Search for the cell housing the specified text and yield its [x, y] center coordinate. 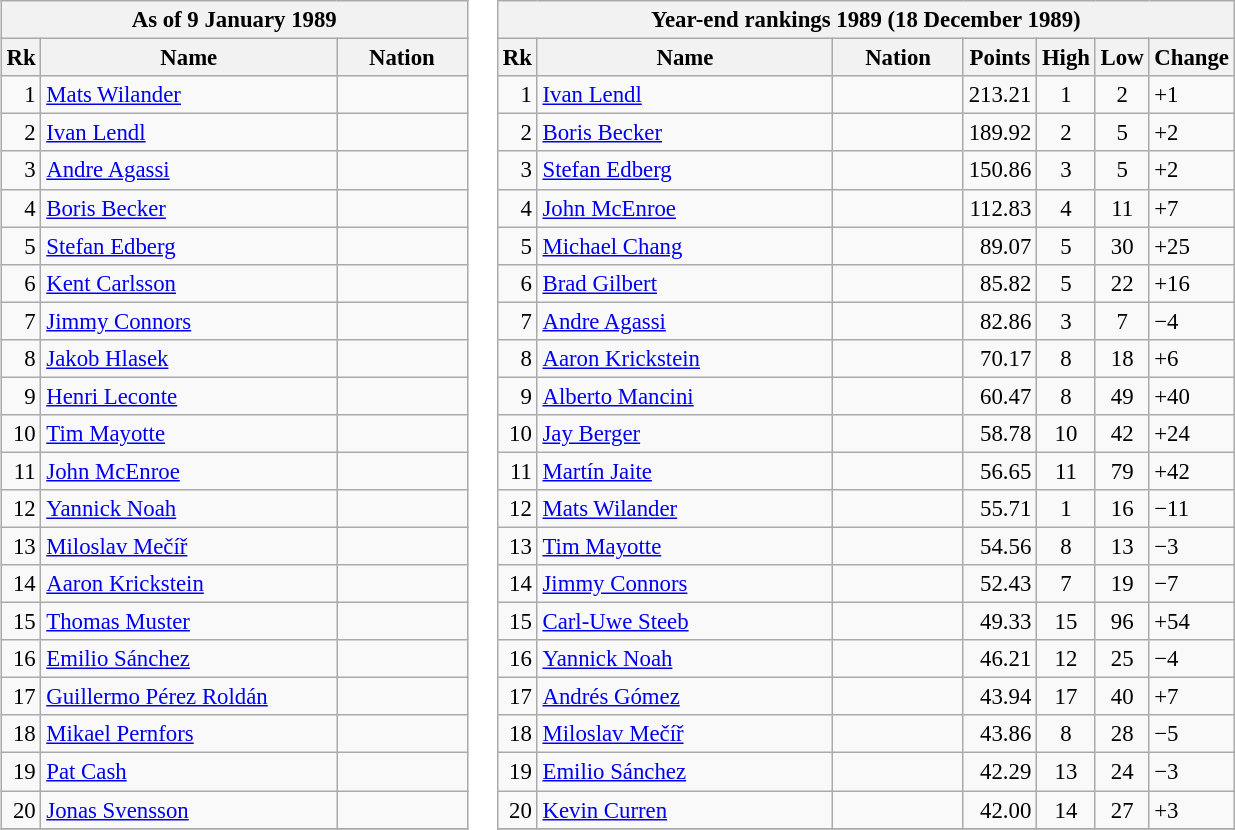
Kent Carlsson [189, 283]
+40 [1192, 396]
56.65 [1000, 471]
25 [1122, 659]
Alberto Mancini [685, 396]
42 [1122, 434]
49 [1122, 396]
High [1066, 58]
43.86 [1000, 734]
96 [1122, 622]
85.82 [1000, 283]
As of 9 January 1989 [234, 20]
+6 [1192, 358]
+24 [1192, 434]
Change [1192, 58]
40 [1122, 697]
82.86 [1000, 321]
42.00 [1000, 809]
−7 [1192, 584]
43.94 [1000, 697]
+1 [1192, 95]
Michael Chang [685, 246]
Kevin Curren [685, 809]
189.92 [1000, 133]
112.83 [1000, 208]
Jay Berger [685, 434]
27 [1122, 809]
+16 [1192, 283]
58.78 [1000, 434]
−5 [1192, 734]
46.21 [1000, 659]
54.56 [1000, 546]
Mikael Pernfors [189, 734]
Year-end rankings 1989 (18 December 1989) [866, 20]
+3 [1192, 809]
Thomas Muster [189, 622]
Low [1122, 58]
89.07 [1000, 246]
55.71 [1000, 509]
213.21 [1000, 95]
22 [1122, 283]
79 [1122, 471]
Andrés Gómez [685, 697]
Guillermo Pérez Roldán [189, 697]
60.47 [1000, 396]
52.43 [1000, 584]
Jonas Svensson [189, 809]
+25 [1192, 246]
Jakob Hlasek [189, 358]
28 [1122, 734]
+54 [1192, 622]
70.17 [1000, 358]
49.33 [1000, 622]
42.29 [1000, 772]
Points [1000, 58]
Pat Cash [189, 772]
Henri Leconte [189, 396]
−11 [1192, 509]
24 [1122, 772]
Carl-Uwe Steeb [685, 622]
Brad Gilbert [685, 283]
150.86 [1000, 170]
30 [1122, 246]
Martín Jaite [685, 471]
+42 [1192, 471]
